Determine the [X, Y] coordinate at the center of the cell enclosing the given text.  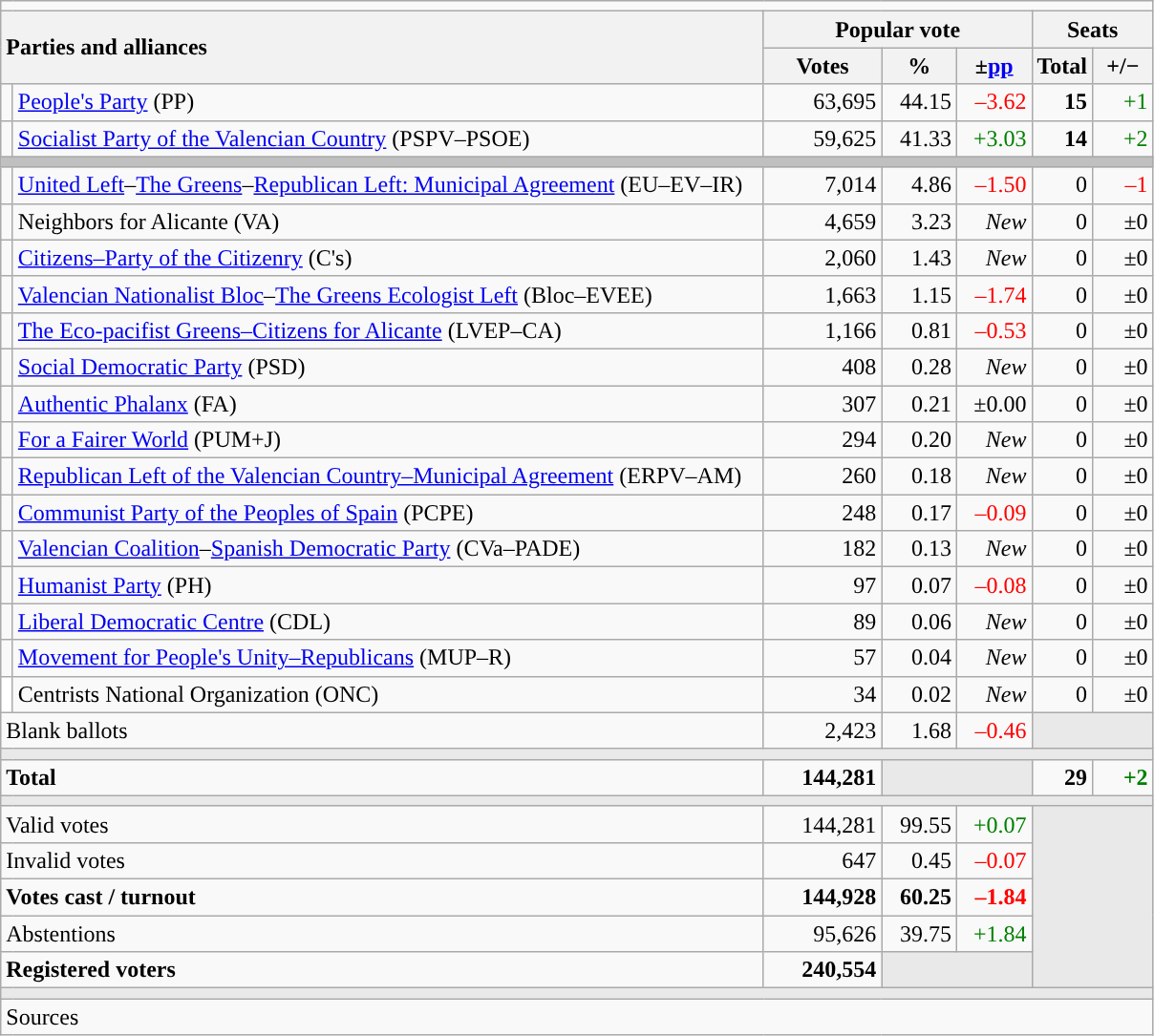
14 [1062, 138]
–0.08 [994, 585]
Votes [823, 66]
Valid votes [382, 824]
60.25 [919, 897]
Social Democratic Party (PSD) [388, 367]
39.75 [919, 933]
408 [823, 367]
Parties and alliances [382, 48]
34 [823, 694]
Sources [577, 1017]
Authentic Phalanx (FA) [388, 404]
0.81 [919, 330]
Invalid votes [382, 860]
Citizens–Party of the Citizenry (C's) [388, 258]
Votes cast / turnout [382, 897]
1,166 [823, 330]
–0.09 [994, 513]
44.15 [919, 102]
0.28 [919, 367]
0.13 [919, 549]
0.02 [919, 694]
Registered voters [382, 970]
4.86 [919, 185]
2,423 [823, 730]
97 [823, 585]
–0.53 [994, 330]
±0.00 [994, 404]
–1.74 [994, 294]
+1 [1123, 102]
29 [1062, 777]
Popular vote [898, 30]
7,014 [823, 185]
1.68 [919, 730]
Valencian Nationalist Bloc–The Greens Ecologist Left (Bloc–EVEE) [388, 294]
+0.07 [994, 824]
Valencian Coalition–Spanish Democratic Party (CVa–PADE) [388, 549]
–0.07 [994, 860]
0.06 [919, 622]
647 [823, 860]
2,060 [823, 258]
63,695 [823, 102]
Neighbors for Alicante (VA) [388, 222]
0.18 [919, 476]
89 [823, 622]
+1.84 [994, 933]
United Left–The Greens–Republican Left: Municipal Agreement (EU–EV–IR) [388, 185]
+3.03 [994, 138]
3.23 [919, 222]
Communist Party of the Peoples of Spain (PCPE) [388, 513]
For a Fairer World (PUM+J) [388, 440]
–1 [1123, 185]
Centrists National Organization (ONC) [388, 694]
0.17 [919, 513]
The Eco-pacifist Greens–Citizens for Alicante (LVEP–CA) [388, 330]
307 [823, 404]
0.07 [919, 585]
59,625 [823, 138]
182 [823, 549]
–0.46 [994, 730]
Socialist Party of the Valencian Country (PSPV–PSOE) [388, 138]
248 [823, 513]
0.20 [919, 440]
Humanist Party (PH) [388, 585]
±pp [994, 66]
15 [1062, 102]
99.55 [919, 824]
294 [823, 440]
–1.50 [994, 185]
Liberal Democratic Centre (CDL) [388, 622]
1.43 [919, 258]
4,659 [823, 222]
144,928 [823, 897]
57 [823, 658]
Movement for People's Unity–Republicans (MUP–R) [388, 658]
–1.84 [994, 897]
+/− [1123, 66]
Blank ballots [382, 730]
Abstentions [382, 933]
95,626 [823, 933]
Republican Left of the Valencian Country–Municipal Agreement (ERPV–AM) [388, 476]
Seats [1093, 30]
41.33 [919, 138]
260 [823, 476]
% [919, 66]
0.04 [919, 658]
1.15 [919, 294]
1,663 [823, 294]
People's Party (PP) [388, 102]
–3.62 [994, 102]
0.21 [919, 404]
240,554 [823, 970]
0.45 [919, 860]
